From the cell containing the given text, extract its center point as (x, y) coordinate. 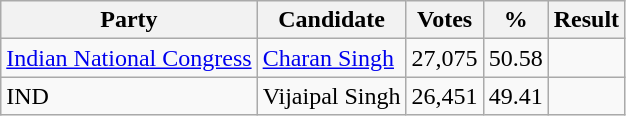
49.41 (516, 96)
27,075 (444, 58)
% (516, 20)
26,451 (444, 96)
Party (129, 20)
IND (129, 96)
Charan Singh (332, 58)
Vijaipal Singh (332, 96)
Result (586, 20)
Candidate (332, 20)
Indian National Congress (129, 58)
Votes (444, 20)
50.58 (516, 58)
